Search for the cell housing the specified text and yield its (x, y) center coordinate. 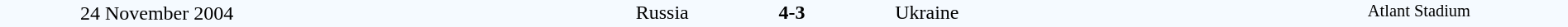
24 November 2004 (157, 13)
Ukraine (1082, 12)
Russia (501, 12)
Atlant Stadium (1419, 13)
4-3 (791, 12)
